Capture the cell that displays the provided text and extract its [X, Y] central coordinate. 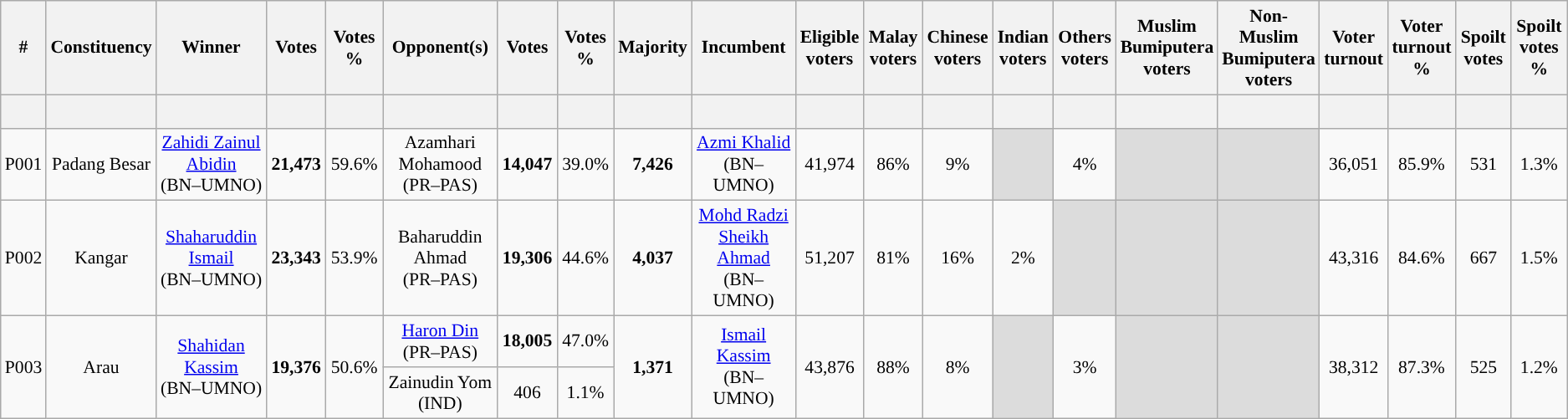
4% [1085, 164]
9% [957, 164]
Spoilt votes % [1539, 48]
1.2% [1539, 367]
Azamhari Mohamood(PR–PAS) [440, 164]
7,426 [652, 164]
84.6% [1422, 258]
Non-Muslim Bumiputera voters [1269, 48]
406 [527, 393]
38,312 [1353, 367]
Kangar [100, 258]
531 [1484, 164]
Mohd Radzi Sheikh Ahmad(BN–UMNO) [743, 258]
Malay voters [893, 48]
Indian voters [1024, 48]
44.6% [585, 258]
Incumbent [743, 48]
1.5% [1539, 258]
Baharuddin Ahmad(PR–PAS) [440, 258]
36,051 [1353, 164]
Others voters [1085, 48]
Zahidi Zainul Abidin(BN–UMNO) [212, 164]
Azmi Khalid(BN–UMNO) [743, 164]
P003 [23, 367]
# [23, 48]
43,876 [830, 367]
53.9% [355, 258]
3% [1085, 367]
8% [957, 367]
Majority [652, 48]
Shahidan Kassim(BN–UMNO) [212, 367]
18,005 [527, 341]
Eligible voters [830, 48]
Constituency [100, 48]
23,343 [296, 258]
1.3% [1539, 164]
Voter turnout % [1422, 48]
50.6% [355, 367]
16% [957, 258]
Voter turnout [1353, 48]
21,473 [296, 164]
14,047 [527, 164]
Spoilt votes [1484, 48]
41,974 [830, 164]
4,037 [652, 258]
Arau [100, 367]
P001 [23, 164]
39.0% [585, 164]
85.9% [1422, 164]
43,316 [1353, 258]
2% [1024, 258]
1,371 [652, 367]
Shaharuddin Ismail(BN–UMNO) [212, 258]
Chinese voters [957, 48]
667 [1484, 258]
Muslim Bumiputera voters [1167, 48]
51,207 [830, 258]
525 [1484, 367]
81% [893, 258]
88% [893, 367]
47.0% [585, 341]
Haron Din(PR–PAS) [440, 341]
1.1% [585, 393]
Winner [212, 48]
Padang Besar [100, 164]
Ismail Kassim(BN–UMNO) [743, 367]
Opponent(s) [440, 48]
19,376 [296, 367]
59.6% [355, 164]
87.3% [1422, 367]
Zainudin Yom(IND) [440, 393]
P002 [23, 258]
19,306 [527, 258]
86% [893, 164]
